Extract the (x, y) coordinate from the center of the cell holding the provided text.  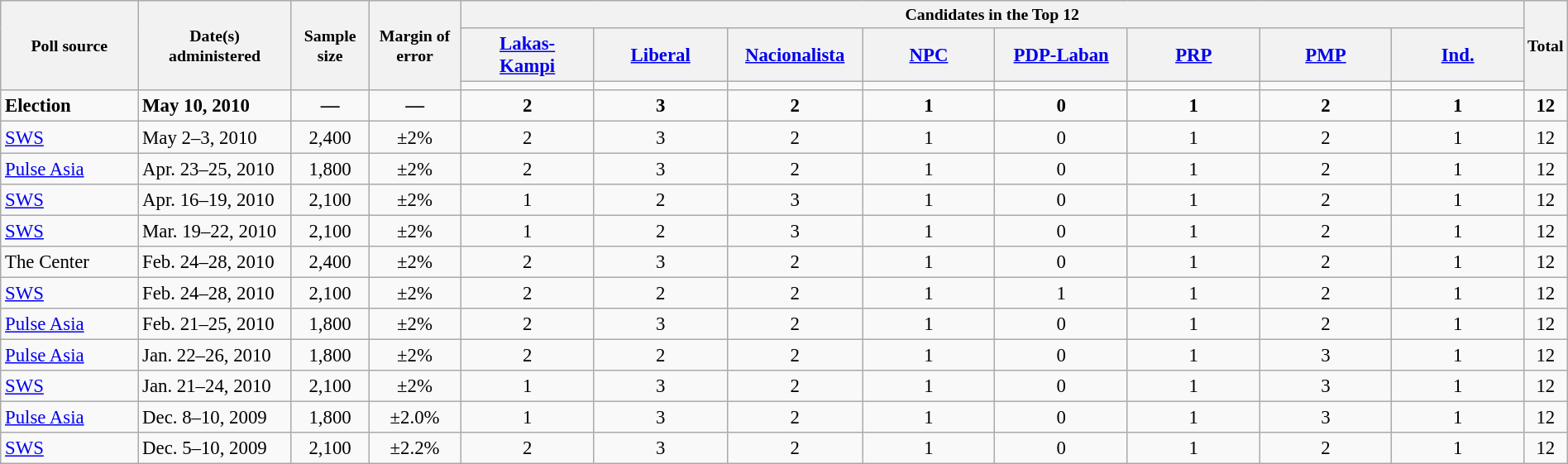
Lakas-Kampi (528, 55)
Poll source (69, 46)
Candidates in the Top 12 (992, 15)
Margin oferror (415, 46)
The Center (69, 262)
PDP-Laban (1062, 55)
May 10, 2010 (215, 107)
Jan. 22–26, 2010 (215, 355)
±2.2% (415, 448)
Date(s) administered (215, 46)
Total (1545, 46)
PMP (1326, 55)
±2.0% (415, 417)
Samplesize (329, 46)
PRP (1193, 55)
Dec. 5–10, 2009 (215, 448)
Dec. 8–10, 2009 (215, 417)
May 2–3, 2010 (215, 137)
Ind. (1457, 55)
Election (69, 107)
Nacionalista (795, 55)
Feb. 21–25, 2010 (215, 324)
Apr. 16–19, 2010 (215, 199)
Liberal (660, 55)
Apr. 23–25, 2010 (215, 169)
Jan. 21–24, 2010 (215, 386)
Mar. 19–22, 2010 (215, 231)
NPC (929, 55)
